From the cell containing the given text, extract its center point as [X, Y] coordinate. 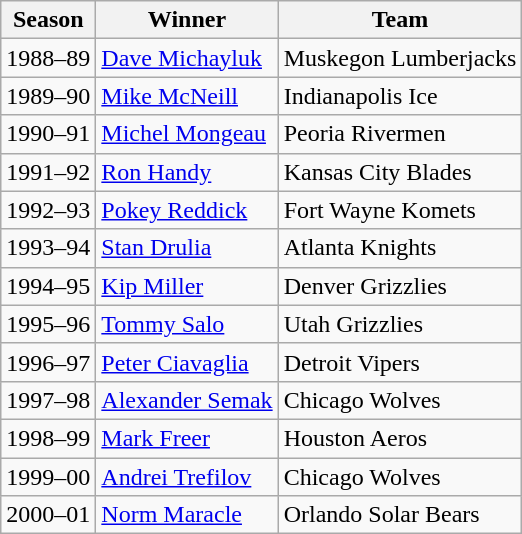
Houston Aeros [400, 438]
Muskegon Lumberjacks [400, 58]
Kansas City Blades [400, 172]
1993–94 [48, 248]
Utah Grizzlies [400, 324]
2000–01 [48, 515]
Fort Wayne Komets [400, 210]
1995–96 [48, 324]
Peter Ciavaglia [187, 362]
Mark Freer [187, 438]
Atlanta Knights [400, 248]
Pokey Reddick [187, 210]
Andrei Trefilov [187, 477]
Tommy Salo [187, 324]
Dave Michayluk [187, 58]
Orlando Solar Bears [400, 515]
Peoria Rivermen [400, 134]
1998–99 [48, 438]
Michel Mongeau [187, 134]
Indianapolis Ice [400, 96]
Stan Drulia [187, 248]
1994–95 [48, 286]
Norm Maracle [187, 515]
1988–89 [48, 58]
Kip Miller [187, 286]
Detroit Vipers [400, 362]
1997–98 [48, 400]
Alexander Semak [187, 400]
1990–91 [48, 134]
1992–93 [48, 210]
Denver Grizzlies [400, 286]
1996–97 [48, 362]
1999–00 [48, 477]
1989–90 [48, 96]
Team [400, 20]
Winner [187, 20]
1991–92 [48, 172]
Season [48, 20]
Mike McNeill [187, 96]
Ron Handy [187, 172]
